Locate the cell with the specified text and output its [X, Y] center coordinate. 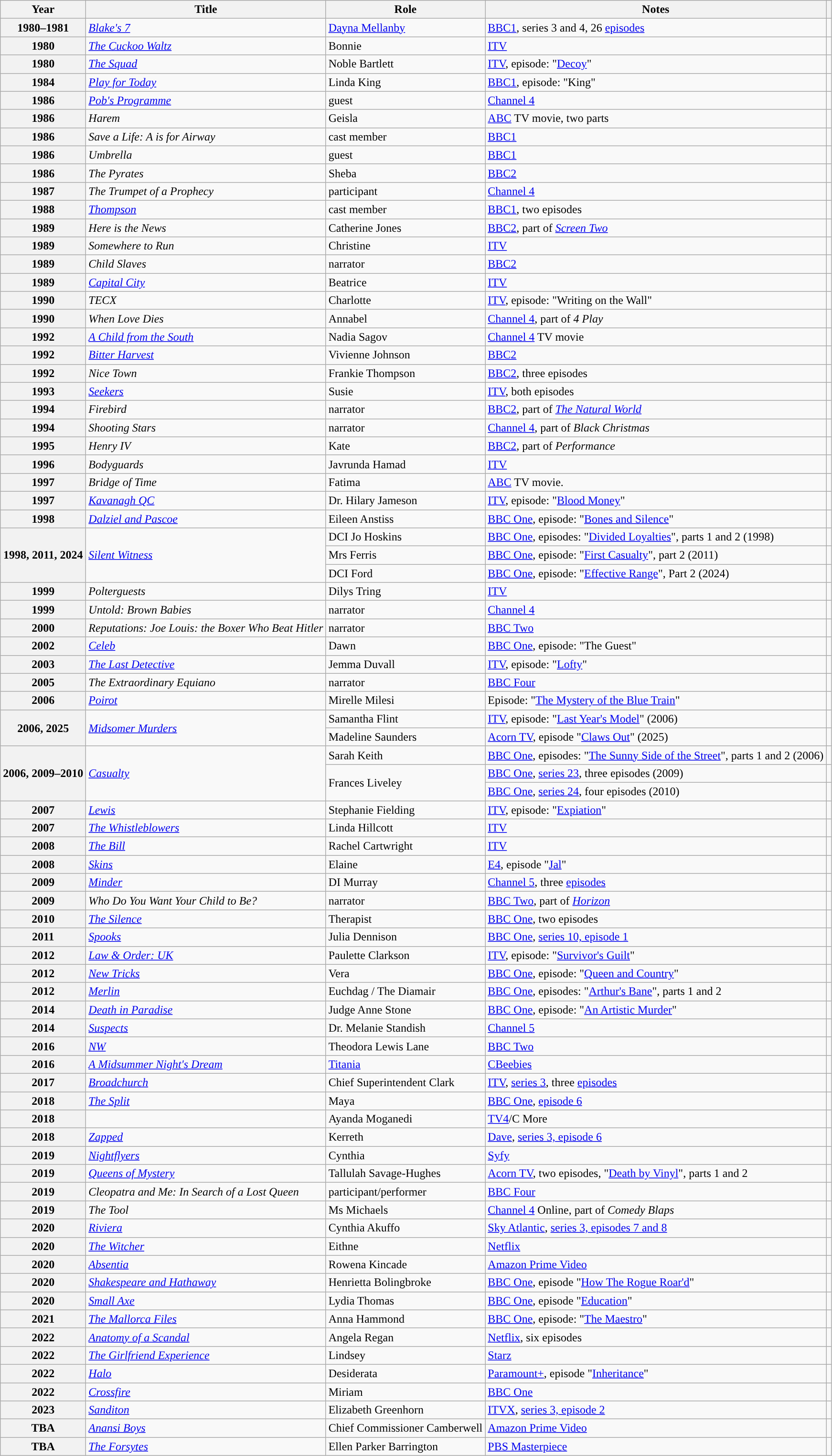
Elizabeth Greenhorn [405, 1410]
Firebird [206, 410]
A Child from the South [206, 337]
Netflix [656, 1246]
The Witcher [206, 1246]
The Tool [206, 1210]
Henry IV [206, 446]
Anna Hammond [405, 1319]
Syfy [656, 1155]
PBS Masterpiece [656, 1446]
Shakespeare and Hathaway [206, 1283]
DI Murray [405, 883]
Judge Anne Stone [405, 1010]
The Squad [206, 64]
Nice Town [206, 373]
Mrs Ferris [405, 555]
The Mallorca Files [206, 1319]
NW [206, 1046]
BBC2, three episodes [656, 373]
BBC Two, part of Horizon [656, 901]
1980–1981 [43, 28]
The Last Detective [206, 664]
Merlin [206, 992]
Titania [405, 1064]
Polterguests [206, 592]
1984 [43, 82]
BBC One, two episodes [656, 919]
BBC One, series 24, four episodes (2010) [656, 791]
Shooting Stars [206, 428]
2006, 2025 [43, 728]
Nadia Sagov [405, 337]
Role [405, 10]
Episode: "The Mystery of the Blue Train" [656, 701]
The Extraordinary Equiano [206, 682]
Fatima [405, 482]
BBC One, episode: "Bones and Silence" [656, 518]
1998, 2011, 2024 [43, 555]
2023 [43, 1410]
Beatrice [405, 282]
Christine [405, 246]
Channel 5 [656, 1028]
Dalziel and Pascoe [206, 518]
BBC One, episodes: "Divided Loyalties", parts 1 and 2 (1998) [656, 537]
Minder [206, 883]
Cynthia [405, 1155]
The Cuckoo Waltz [206, 46]
participant [405, 191]
Euchdag / The Diamair [405, 992]
BBC2, part of Performance [656, 446]
BBC One, episode 6 [656, 1100]
Ms Michaels [405, 1210]
Channel 4, part of 4 Play [656, 319]
Capital City [206, 282]
Bridge of Time [206, 482]
Bodyguards [206, 464]
DCI Jo Hoskins [405, 537]
Spooks [206, 937]
ITV, episode: "Last Year's Model" (2006) [656, 719]
Law & Order: UK [206, 955]
Geisla [405, 119]
Frances Liveley [405, 782]
BBC1, two episodes [656, 209]
Seekers [206, 391]
ITV, both episodes [656, 391]
Maya [405, 1100]
ITV, series 3, three episodes [656, 1082]
Reputations: Joe Louis: the Boxer Who Beat Hitler [206, 628]
2017 [43, 1082]
Lindsey [405, 1355]
Linda Hillcott [405, 828]
Javrunda Hamad [405, 464]
BBC One, episode "Education" [656, 1301]
Who Do You Want Your Child to Be? [206, 901]
Anansi Boys [206, 1428]
Lydia Thomas [405, 1301]
Theodora Lewis Lane [405, 1046]
Blake's 7 [206, 28]
2002 [43, 646]
Sky Atlantic, series 3, episodes 7 and 8 [656, 1228]
Miriam [405, 1392]
BBC One, episode: "Effective Range", Part 2 (2024) [656, 573]
Silent Witness [206, 555]
Eithne [405, 1246]
Poirot [206, 701]
Umbrella [206, 155]
Rachel Cartwright [405, 846]
Channel 5, three episodes [656, 883]
Therapist [405, 919]
Stephanie Fielding [405, 810]
Ayanda Moganedi [405, 1119]
Bonnie [405, 46]
The Trumpet of a Prophecy [206, 191]
ITV, episode: "Decoy" [656, 64]
Casualty [206, 773]
participant/performer [405, 1192]
Play for Today [206, 82]
Noble Bartlett [405, 64]
Frankie Thompson [405, 373]
Starz [656, 1355]
Samantha Flint [405, 719]
2010 [43, 919]
Suspects [206, 1028]
BBC2, part of The Natural World [656, 410]
ITV, episode: "Blood Money" [656, 500]
Title [206, 10]
The Silence [206, 919]
BBC One, episode "How The Rogue Roar'd" [656, 1283]
Angela Regan [405, 1337]
BBC One, episodes: "The Sunny Side of the Street", parts 1 and 2 (2006) [656, 755]
Linda King [405, 82]
Sarah Keith [405, 755]
DCI Ford [405, 573]
Celeb [206, 646]
Kavanagh QC [206, 500]
Channel 4 Online, part of Comedy Blaps [656, 1210]
1995 [43, 446]
Crossfire [206, 1392]
Dayna Mellanby [405, 28]
Zapped [206, 1137]
Here is the News [206, 228]
2005 [43, 682]
Chief Commissioner Camberwell [405, 1428]
Kate [405, 446]
BBC One, episode: "An Artistic Murder" [656, 1010]
BBC1, episode: "King" [656, 82]
BBC One, episode: "The Maestro" [656, 1319]
New Tricks [206, 973]
ABC TV movie. [656, 482]
Year [43, 10]
Elaine [405, 864]
Dave, series 3, episode 6 [656, 1137]
2021 [43, 1319]
Sheba [405, 173]
Channel 4, part of Black Christmas [656, 428]
Julia Dennison [405, 937]
Broadchurch [206, 1082]
Rowena Kincade [405, 1264]
Lewis [206, 810]
When Love Dies [206, 319]
Vivienne Johnson [405, 355]
Mirelle Milesi [405, 701]
2003 [43, 664]
Dawn [405, 646]
Desiderata [405, 1373]
Vera [405, 973]
Child Slaves [206, 264]
BBC One, episode: "The Guest" [656, 646]
The Bill [206, 846]
Midsomer Murders [206, 728]
Dr. Melanie Standish [405, 1028]
2006, 2009–2010 [43, 773]
Tallulah Savage-Hughes [405, 1174]
Paramount+, episode "Inheritance" [656, 1373]
Absentia [206, 1264]
Anatomy of a Scandal [206, 1337]
Bitter Harvest [206, 355]
Small Axe [206, 1301]
The Girlfriend Experience [206, 1355]
Netflix, six episodes [656, 1337]
Nightflyers [206, 1155]
A Midsummer Night's Dream [206, 1064]
2006 [43, 701]
BBC2, part of Screen Two [656, 228]
1993 [43, 391]
TV4/C More [656, 1119]
BBC One, series 23, three episodes (2009) [656, 773]
Ellen Parker Barrington [405, 1446]
Kerreth [405, 1137]
BBC One, episode: "First Casualty", part 2 (2011) [656, 555]
Chief Superintendent Clark [405, 1082]
ITV, episode: "Survivor's Guilt" [656, 955]
The Forsytes [206, 1446]
Cynthia Akuffo [405, 1228]
1988 [43, 209]
The Split [206, 1100]
Eileen Anstiss [405, 518]
BBC One, episode: "Queen and Country" [656, 973]
BBC1, series 3 and 4, 26 episodes [656, 28]
ITVX, series 3, episode 2 [656, 1410]
2000 [43, 628]
Catherine Jones [405, 228]
Queens of Mystery [206, 1174]
Notes [656, 10]
Charlotte [405, 301]
Sanditon [206, 1410]
Acorn TV, episode "Claws Out" (2025) [656, 737]
1987 [43, 191]
Riviera [206, 1228]
Cleopatra and Me: In Search of a Lost Queen [206, 1192]
Susie [405, 391]
Dr. Hilary Jameson [405, 500]
1998 [43, 518]
BBC One, episodes: "Arthur's Bane", parts 1 and 2 [656, 992]
BBC One [656, 1392]
ITV, episode: "Writing on the Wall" [656, 301]
ITV, episode: "Lofty" [656, 664]
BBC One, series 10, episode 1 [656, 937]
Jemma Duvall [405, 664]
Channel 4 TV movie [656, 337]
2011 [43, 937]
TECX [206, 301]
Dilys Tring [405, 592]
Paulette Clarkson [405, 955]
Halo [206, 1373]
Save a Life: A is for Airway [206, 137]
The Pyrates [206, 173]
Thompson [206, 209]
ABC TV movie, two parts [656, 119]
E4, episode "Jal" [656, 864]
Skins [206, 864]
The Whistleblowers [206, 828]
Madeline Saunders [405, 737]
Acorn TV, two episodes, "Death by Vinyl", parts 1 and 2 [656, 1174]
1996 [43, 464]
ITV, episode: "Expiation" [656, 810]
CBeebies [656, 1064]
Henrietta Bolingbroke [405, 1283]
Annabel [405, 319]
Somewhere to Run [206, 246]
Pob's Programme [206, 100]
Harem [206, 119]
Untold: Brown Babies [206, 610]
Death in Paradise [206, 1010]
